Extract the [X, Y] coordinate from the center of the cell holding the provided text.  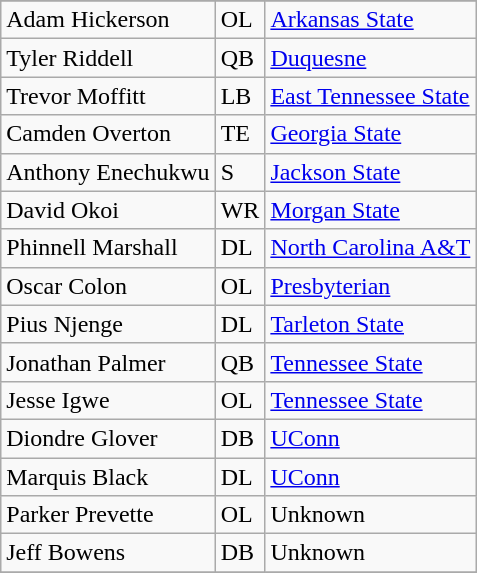
Tarleton State [370, 324]
David Okoi [108, 210]
Duquesne [370, 58]
Phinnell Marshall [108, 248]
Oscar Colon [108, 286]
Adam Hickerson [108, 20]
LB [240, 96]
TE [240, 134]
North Carolina A&T [370, 248]
Pius Njenge [108, 324]
Parker Prevette [108, 515]
Arkansas State [370, 20]
Trevor Moffitt [108, 96]
S [240, 172]
Jonathan Palmer [108, 362]
Jesse Igwe [108, 400]
WR [240, 210]
Presbyterian [370, 286]
Tyler Riddell [108, 58]
Georgia State [370, 134]
Diondre Glover [108, 438]
Marquis Black [108, 477]
Morgan State [370, 210]
East Tennessee State [370, 96]
Jackson State [370, 172]
Jeff Bowens [108, 553]
Anthony Enechukwu [108, 172]
Camden Overton [108, 134]
